Return [X, Y] of the center of cell containing provided text 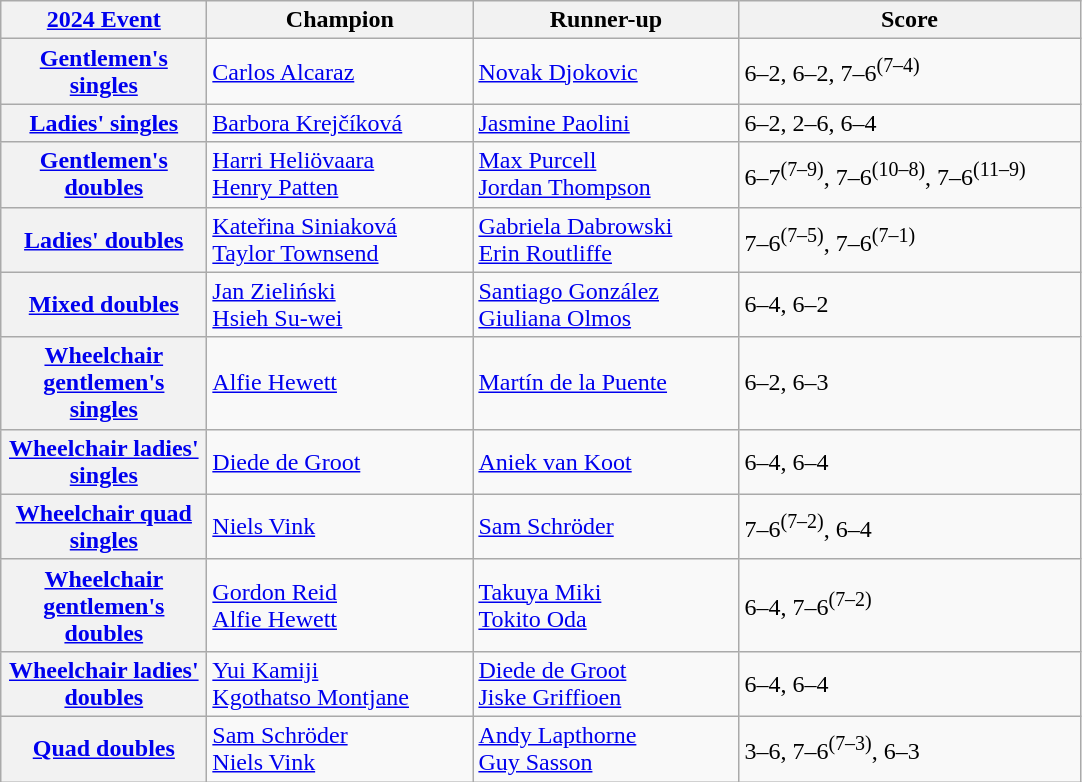
Harri Heliövaara Henry Patten [340, 174]
Diede de Groot Jiske Griffioen [606, 684]
Kateřina Siniaková Taylor Townsend [340, 240]
Score [910, 20]
Barbora Krejčíková [340, 123]
Wheelchair ladies' singles [104, 462]
Wheelchair gentlemen's singles [104, 383]
Gentlemen's doubles [104, 174]
Wheelchair ladies' doubles [104, 684]
Mixed doubles [104, 304]
Ladies' singles [104, 123]
Aniek van Koot [606, 462]
7–6(7–2), 6–4 [910, 526]
Jasmine Paolini [606, 123]
Quad doubles [104, 748]
Gentlemen's singles [104, 72]
3–6, 7–6(7–3), 6–3 [910, 748]
Ladies' doubles [104, 240]
Yui Kamiji Kgothatso Montjane [340, 684]
6–7(7–9), 7–6(10–8), 7–6(11–9) [910, 174]
6–4, 7–6(7–2) [910, 605]
2024 Event [104, 20]
Niels Vink [340, 526]
Novak Djokovic [606, 72]
Santiago González Giuliana Olmos [606, 304]
6–2, 2–6, 6–4 [910, 123]
Jan Zieliński Hsieh Su-wei [340, 304]
Sam Schröder Niels Vink [340, 748]
Alfie Hewett [340, 383]
Sam Schröder [606, 526]
Champion [340, 20]
Gordon Reid Alfie Hewett [340, 605]
Andy Lapthorne Guy Sasson [606, 748]
Takuya Miki Tokito Oda [606, 605]
7–6(7–5), 7–6(7–1) [910, 240]
Martín de la Puente [606, 383]
6–2, 6–2, 7–6(7–4) [910, 72]
Max Purcell Jordan Thompson [606, 174]
Wheelchair quad singles [104, 526]
Wheelchair gentlemen's doubles [104, 605]
Carlos Alcaraz [340, 72]
Gabriela Dabrowski Erin Routliffe [606, 240]
Runner-up [606, 20]
6–4, 6–2 [910, 304]
6–2, 6–3 [910, 383]
Diede de Groot [340, 462]
